Provide the [x, y] coordinate of the cell's center where the given text is located.  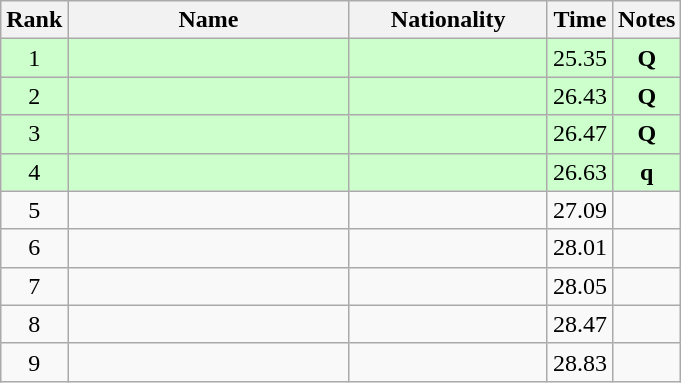
28.47 [580, 324]
26.63 [580, 172]
26.43 [580, 96]
26.47 [580, 134]
6 [34, 248]
5 [34, 210]
2 [34, 96]
Time [580, 20]
28.01 [580, 248]
Name [208, 20]
1 [34, 58]
3 [34, 134]
7 [34, 286]
9 [34, 362]
q [647, 172]
27.09 [580, 210]
4 [34, 172]
8 [34, 324]
Notes [647, 20]
28.05 [580, 286]
Nationality [448, 20]
25.35 [580, 58]
28.83 [580, 362]
Rank [34, 20]
